Locate the cell with the specified text and output its (X, Y) center coordinate. 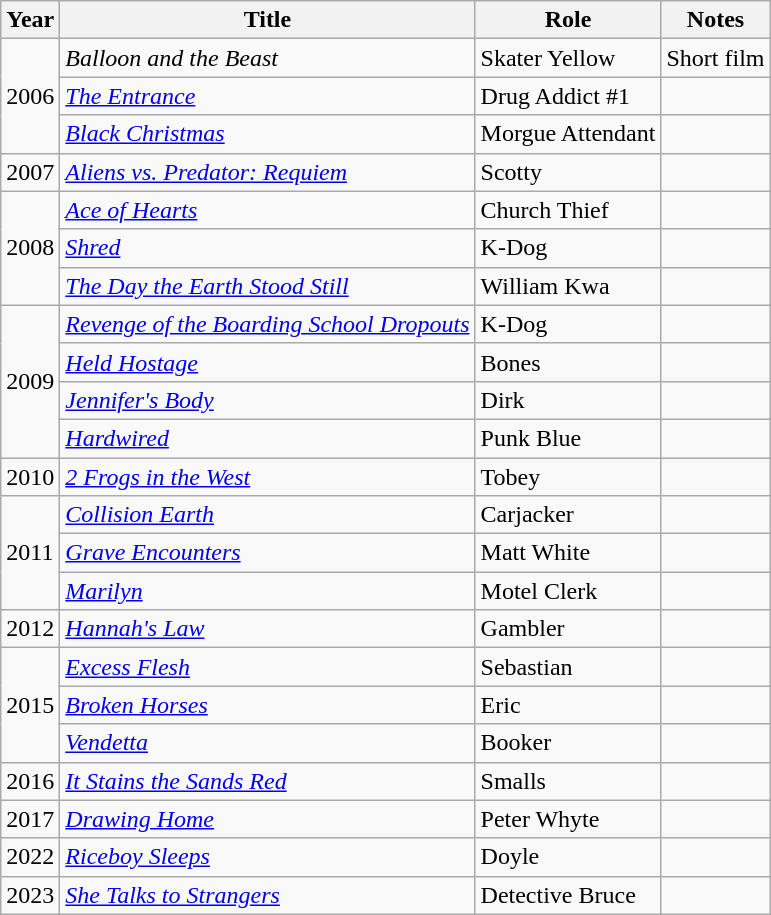
2009 (30, 381)
Punk Blue (568, 438)
2007 (30, 172)
Revenge of the Boarding School Dropouts (268, 324)
Held Hostage (268, 362)
Hannah's Law (268, 629)
2016 (30, 781)
Ace of Hearts (268, 210)
Collision Earth (268, 515)
2022 (30, 857)
2008 (30, 248)
The Entrance (268, 96)
2010 (30, 477)
Vendetta (268, 743)
Shred (268, 248)
Drug Addict #1 (568, 96)
Skater Yellow (568, 58)
Peter Whyte (568, 819)
Notes (716, 20)
Matt White (568, 553)
Carjacker (568, 515)
She Talks to Strangers (268, 895)
It Stains the Sands Red (268, 781)
Role (568, 20)
Smalls (568, 781)
Short film (716, 58)
Doyle (568, 857)
Morgue Attendant (568, 134)
2 Frogs in the West (268, 477)
The Day the Earth Stood Still (268, 286)
Gambler (568, 629)
Title (268, 20)
William Kwa (568, 286)
Scotty (568, 172)
Detective Bruce (568, 895)
Balloon and the Beast (268, 58)
Motel Clerk (568, 591)
Riceboy Sleeps (268, 857)
Tobey (568, 477)
Bones (568, 362)
Year (30, 20)
Broken Horses (268, 705)
Aliens vs. Predator: Requiem (268, 172)
Black Christmas (268, 134)
2011 (30, 553)
Eric (568, 705)
Drawing Home (268, 819)
2015 (30, 705)
Grave Encounters (268, 553)
Booker (568, 743)
Church Thief (568, 210)
2006 (30, 96)
Excess Flesh (268, 667)
Jennifer's Body (268, 400)
Dirk (568, 400)
Hardwired (268, 438)
2012 (30, 629)
2017 (30, 819)
Marilyn (268, 591)
2023 (30, 895)
Sebastian (568, 667)
